Pinpoint the cell where the given text exists, returning its [x, y] midpoint coordinate. 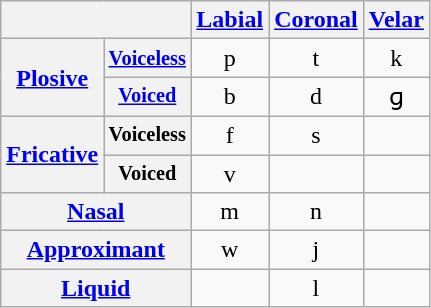
Nasal [96, 212]
w [230, 250]
n [316, 212]
ɡ [396, 97]
k [396, 58]
d [316, 97]
Fricative [52, 154]
b [230, 97]
l [316, 288]
j [316, 250]
Coronal [316, 20]
Approximant [96, 250]
Labial [230, 20]
m [230, 212]
Plosive [52, 78]
f [230, 135]
Velar [396, 20]
v [230, 173]
s [316, 135]
Liquid [96, 288]
t [316, 58]
p [230, 58]
